Output the [X, Y] coordinate of the center of the cell containing the given text.  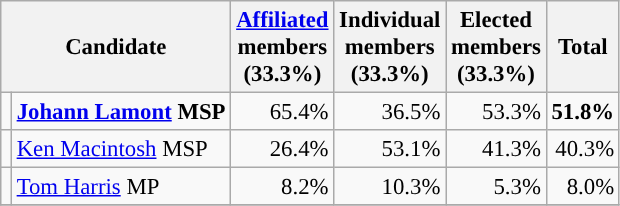
8.0% [582, 187]
41.3% [496, 149]
Candidate [116, 47]
Elected members (33.3%) [496, 47]
36.5% [390, 112]
53.3% [496, 112]
51.8% [582, 112]
Total [582, 47]
Johann Lamont MSP [120, 112]
5.3% [496, 187]
Tom Harris MP [120, 187]
26.4% [282, 149]
65.4% [282, 112]
53.1% [390, 149]
40.3% [582, 149]
Individual members (33.3%) [390, 47]
10.3% [390, 187]
8.2% [282, 187]
Affiliated members (33.3%) [282, 47]
Ken Macintosh MSP [120, 149]
